Detect which cell encompasses the target text, then output its (X, Y) center coordinate. 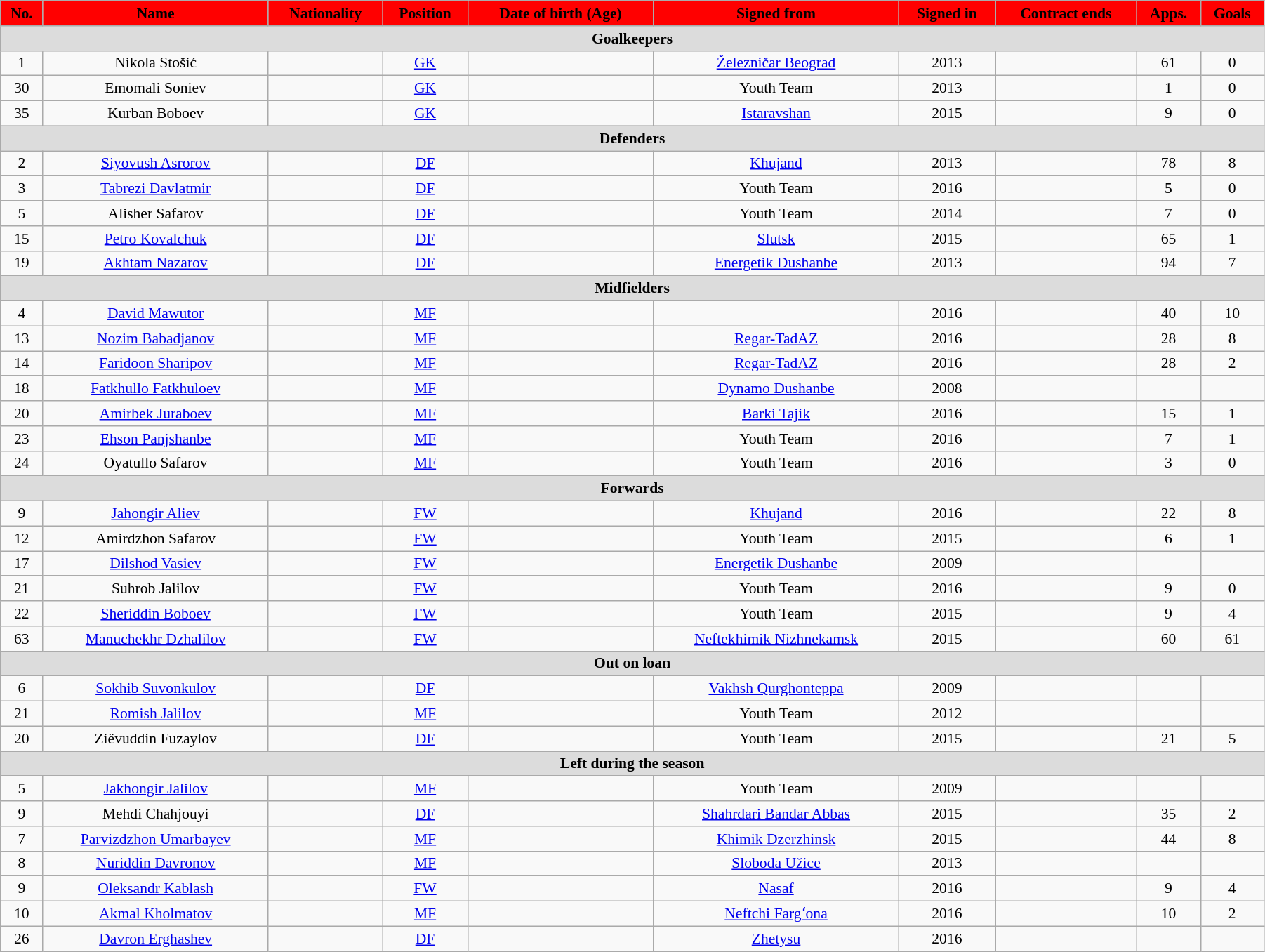
Mehdi Chahjouyi (156, 814)
Khimik Dzerzhinsk (776, 839)
Ziёvuddin Fuzaylov (156, 739)
17 (22, 564)
Emomali Soniev (156, 88)
65 (1168, 239)
63 (22, 639)
Forwards (632, 489)
44 (1168, 839)
Dilshod Vasiev (156, 564)
Petro Kovalchuk (156, 239)
David Mawutor (156, 314)
2008 (947, 389)
Akmal Kholmatov (156, 914)
Date of birth (Age) (560, 13)
Amirdzhon Safarov (156, 538)
Nationality (326, 13)
Barki Tajik (776, 414)
Sheriddin Boboev (156, 614)
Romish Jalilov (156, 714)
Manuchekhr Dzhalilov (156, 639)
Jahongir Aliev (156, 514)
Apps. (1168, 13)
Suhrob Jalilov (156, 589)
Signed from (776, 13)
Istaravshan (776, 114)
Železničar Beograd (776, 63)
23 (22, 439)
12 (22, 538)
Goalkeepers (632, 39)
Left during the season (632, 764)
Tabrezi Davlatmir (156, 189)
2014 (947, 213)
94 (1168, 263)
Nozim Babadjanov (156, 338)
Vakhsh Qurghonteppa (776, 689)
Shahrdari Bandar Abbas (776, 814)
18 (22, 389)
Parvizdzhon Umarbayev (156, 839)
60 (1168, 639)
Defenders (632, 138)
78 (1168, 164)
Name (156, 13)
19 (22, 263)
40 (1168, 314)
Sloboda Užice (776, 864)
13 (22, 338)
Oleksandr Kablash (156, 889)
24 (22, 463)
Fatkhullo Fatkhuloev (156, 389)
Alisher Safarov (156, 213)
Jakhongir Jalilov (156, 789)
Neftekhimik Nizhnekamsk (776, 639)
Davron Erghashev (156, 939)
26 (22, 939)
Nasaf (776, 889)
Neftchi Fargʻona (776, 914)
Zhetysu (776, 939)
Nikola Stošić (156, 63)
Ehson Panjshanbe (156, 439)
14 (22, 364)
Slutsk (776, 239)
Position (425, 13)
Oyatullo Safarov (156, 463)
No. (22, 13)
Contract ends (1066, 13)
Goals (1232, 13)
Midfielders (632, 289)
Out on loan (632, 663)
Amirbek Juraboev (156, 414)
Kurban Boboev (156, 114)
Signed in (947, 13)
Dynamo Dushanbe (776, 389)
Akhtam Nazarov (156, 263)
Siyovush Asrorov (156, 164)
Sokhib Suvonkulov (156, 689)
30 (22, 88)
Faridoon Sharipov (156, 364)
Nuriddin Davronov (156, 864)
2012 (947, 714)
